Find where the given text appears and provide that cell's center as [X, Y] coordinate. 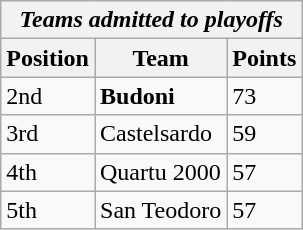
5th [48, 210]
Points [264, 58]
2nd [48, 96]
Budoni [160, 96]
Position [48, 58]
San Teodoro [160, 210]
3rd [48, 134]
Quartu 2000 [160, 172]
Teams admitted to playoffs [152, 20]
4th [48, 172]
59 [264, 134]
Team [160, 58]
Castelsardo [160, 134]
73 [264, 96]
